Scan for the cell matching the given text and deliver its [X, Y] coordinate at center. 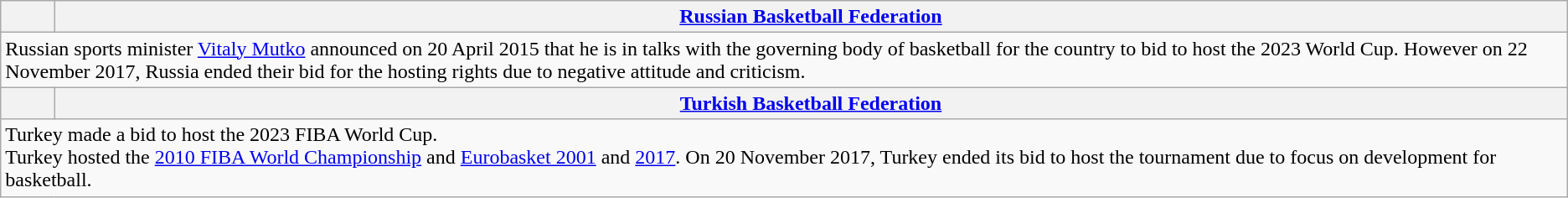
Turkish Basketball Federation [811, 103]
Russian Basketball Federation [811, 17]
